Scan for the cell matching the given text and deliver its (x, y) coordinate at center. 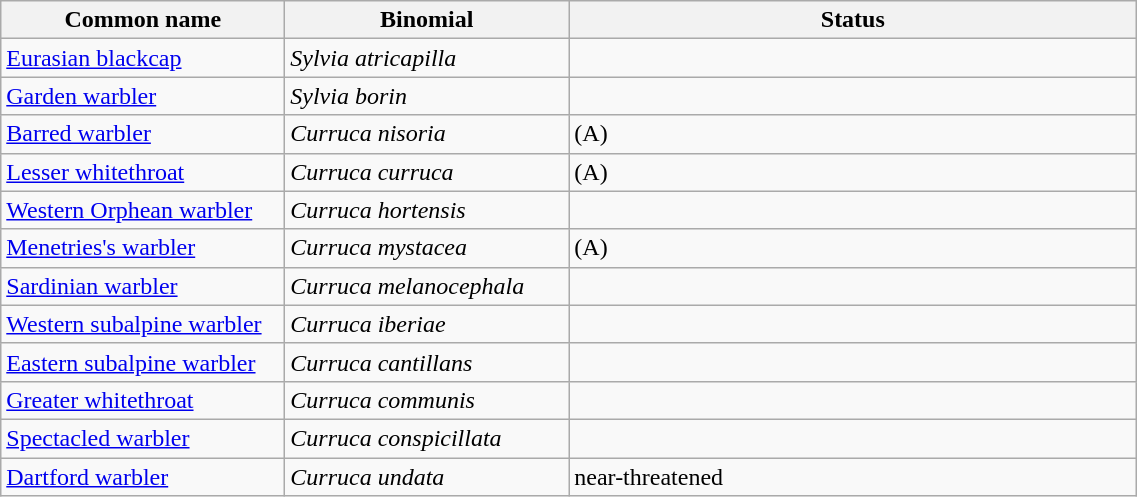
Sylvia borin (427, 96)
Curruca iberiae (427, 324)
Sardinian warbler (143, 286)
near-threatened (853, 477)
Lesser whitethroat (143, 172)
Curruca cantillans (427, 362)
Status (853, 20)
Curruca conspicillata (427, 438)
Spectacled warbler (143, 438)
Western Orphean warbler (143, 210)
Menetries's warbler (143, 248)
Sylvia atricapilla (427, 58)
Curruca communis (427, 400)
Curruca hortensis (427, 210)
Eastern subalpine warbler (143, 362)
Dartford warbler (143, 477)
Curruca nisoria (427, 134)
Binomial (427, 20)
Curruca melanocephala (427, 286)
Barred warbler (143, 134)
Curruca undata (427, 477)
Western subalpine warbler (143, 324)
Garden warbler (143, 96)
Common name (143, 20)
Greater whitethroat (143, 400)
Eurasian blackcap (143, 58)
Curruca curruca (427, 172)
Curruca mystacea (427, 248)
